Provide the [X, Y] coordinate of the cell's center where the given text is located.  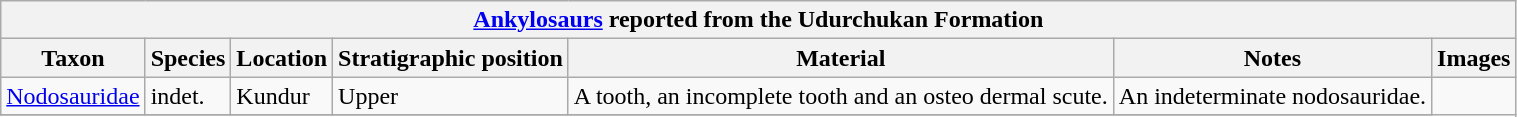
Ankylosaurs reported from the Udurchukan Formation [758, 20]
Species [188, 58]
Notes [1272, 58]
Upper [451, 96]
Location [282, 58]
indet. [188, 96]
An indeterminate nodosauridae. [1272, 96]
Nodosauridae [73, 96]
Images [1474, 58]
A tooth, an incomplete tooth and an osteo dermal scute. [840, 96]
Material [840, 58]
Stratigraphic position [451, 58]
Taxon [73, 58]
Kundur [282, 96]
